Determine the (x, y) coordinate at the center of the cell enclosing the given text.  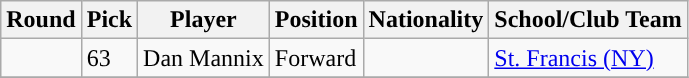
63 (109, 58)
Round (41, 20)
Dan Mannix (204, 58)
Forward (316, 58)
Position (316, 20)
School/Club Team (588, 20)
Nationality (426, 20)
Pick (109, 20)
Player (204, 20)
St. Francis (NY) (588, 58)
